Search for the cell housing the specified text and yield its (X, Y) center coordinate. 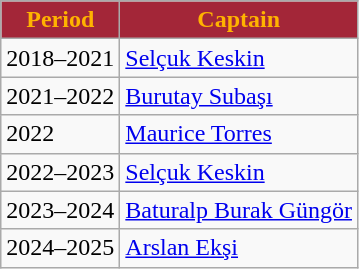
Arslan Ekşi (239, 248)
2021–2022 (60, 96)
Period (60, 20)
2024–2025 (60, 248)
2018–2021 (60, 58)
2023–2024 (60, 210)
Burutay Subaşı (239, 96)
Captain (239, 20)
2022 (60, 134)
2022–2023 (60, 172)
Maurice Torres (239, 134)
Baturalp Burak Güngör (239, 210)
